Return [x, y] of the center of cell containing provided text 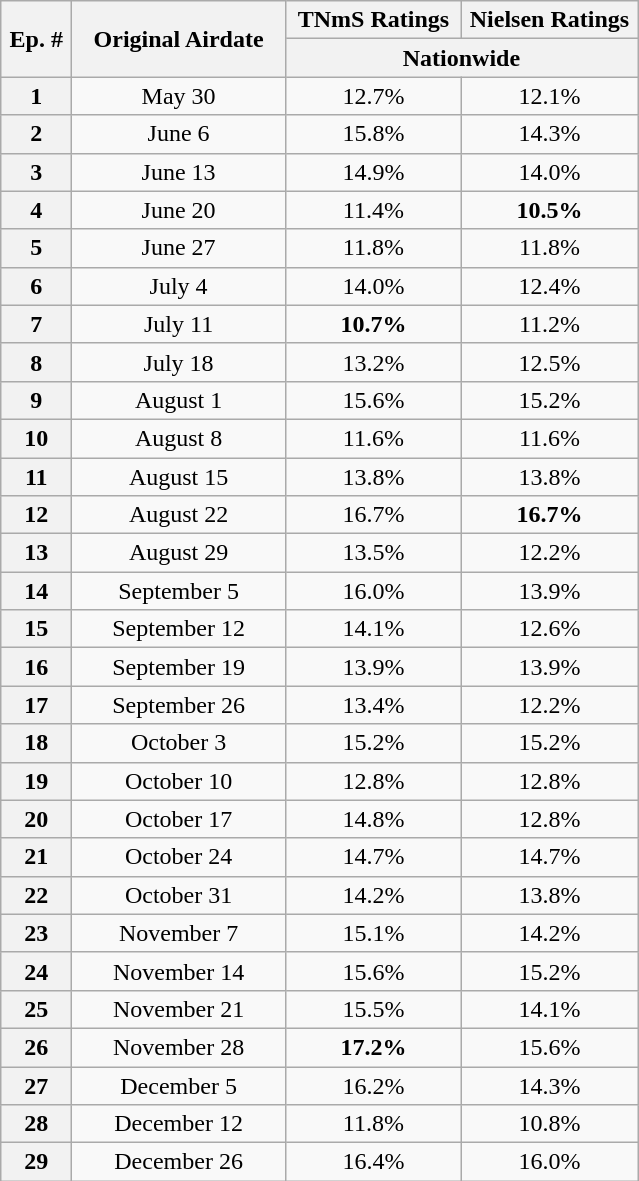
August 29 [179, 553]
22 [36, 895]
12.5% [549, 362]
August 22 [179, 515]
7 [36, 324]
5 [36, 248]
September 19 [179, 667]
June 27 [179, 248]
October 31 [179, 895]
December 5 [179, 1085]
18 [36, 743]
Nielsen Ratings [549, 20]
14.8% [373, 819]
25 [36, 1009]
December 26 [179, 1162]
28 [36, 1124]
August 8 [179, 438]
October 24 [179, 857]
November 7 [179, 933]
TNmS Ratings [373, 20]
16.4% [373, 1162]
11.4% [373, 210]
May 30 [179, 96]
1 [36, 96]
August 1 [179, 400]
27 [36, 1085]
8 [36, 362]
3 [36, 172]
Nationwide [461, 58]
September 12 [179, 629]
October 10 [179, 781]
14.9% [373, 172]
July 18 [179, 362]
17.2% [373, 1047]
2 [36, 134]
12.4% [549, 286]
6 [36, 286]
26 [36, 1047]
12.7% [373, 96]
20 [36, 819]
13.4% [373, 705]
November 14 [179, 971]
4 [36, 210]
14 [36, 591]
June 20 [179, 210]
29 [36, 1162]
September 26 [179, 705]
August 15 [179, 477]
15.8% [373, 134]
October 3 [179, 743]
Ep. # [36, 39]
13.2% [373, 362]
July 4 [179, 286]
December 12 [179, 1124]
12.6% [549, 629]
November 28 [179, 1047]
11 [36, 477]
June 6 [179, 134]
21 [36, 857]
10 [36, 438]
11.2% [549, 324]
September 5 [179, 591]
23 [36, 933]
24 [36, 971]
15.5% [373, 1009]
12.1% [549, 96]
16 [36, 667]
19 [36, 781]
10.5% [549, 210]
July 11 [179, 324]
13 [36, 553]
November 21 [179, 1009]
October 17 [179, 819]
Original Airdate [179, 39]
15.1% [373, 933]
17 [36, 705]
12 [36, 515]
10.7% [373, 324]
15 [36, 629]
June 13 [179, 172]
13.5% [373, 553]
16.2% [373, 1085]
9 [36, 400]
10.8% [549, 1124]
